Return (X, Y) of the center of cell containing provided text 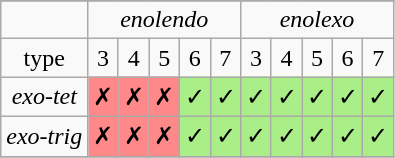
exo-trig (44, 136)
exo-tet (44, 97)
enolexo (318, 20)
type (44, 58)
enolendo (164, 20)
